For the text-containing cell, return its midpoint in (x, y) coordinate format. 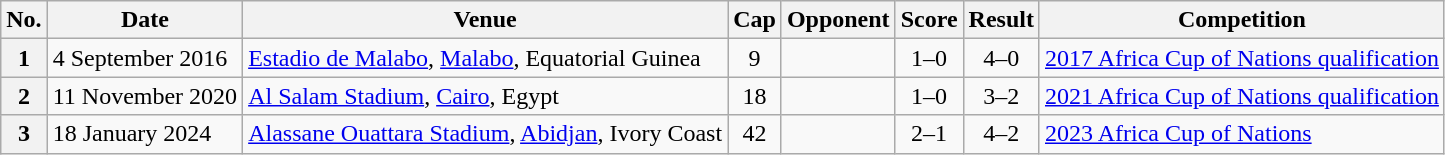
2023 Africa Cup of Nations (1242, 134)
Result (1001, 20)
2021 Africa Cup of Nations qualification (1242, 96)
3–2 (1001, 96)
4–2 (1001, 134)
1 (24, 58)
Score (929, 20)
4 September 2016 (144, 58)
2017 Africa Cup of Nations qualification (1242, 58)
Venue (486, 20)
9 (755, 58)
Estadio de Malabo, Malabo, Equatorial Guinea (486, 58)
18 January 2024 (144, 134)
2–1 (929, 134)
Competition (1242, 20)
42 (755, 134)
3 (24, 134)
Alassane Ouattara Stadium, Abidjan, Ivory Coast (486, 134)
2 (24, 96)
18 (755, 96)
No. (24, 20)
Opponent (838, 20)
Cap (755, 20)
11 November 2020 (144, 96)
4–0 (1001, 58)
Al Salam Stadium, Cairo, Egypt (486, 96)
Date (144, 20)
